For the text-containing cell, return its midpoint in [X, Y] coordinate format. 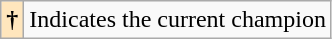
† [12, 20]
Indicates the current champion [178, 20]
